Determine the [x, y] coordinate at the center of the cell enclosing the given text.  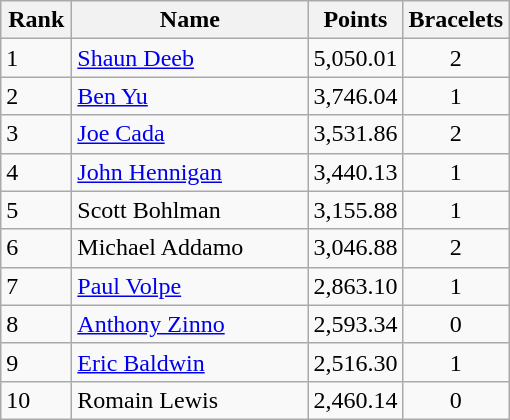
Joe Cada [190, 134]
Romain Lewis [190, 400]
Paul Volpe [190, 286]
Eric Baldwin [190, 362]
3,746.04 [356, 96]
4 [36, 172]
2,593.34 [356, 324]
3,440.13 [356, 172]
2,460.14 [356, 400]
Bracelets [456, 20]
10 [36, 400]
Shaun Deeb [190, 58]
3,531.86 [356, 134]
8 [36, 324]
6 [36, 248]
Rank [36, 20]
3,046.88 [356, 248]
Scott Bohlman [190, 210]
9 [36, 362]
5,050.01 [356, 58]
2,516.30 [356, 362]
Michael Addamo [190, 248]
Ben Yu [190, 96]
3,155.88 [356, 210]
Name [190, 20]
5 [36, 210]
7 [36, 286]
3 [36, 134]
Points [356, 20]
John Hennigan [190, 172]
Anthony Zinno [190, 324]
2,863.10 [356, 286]
